Provide the (X, Y) coordinate of the cell's center where the given text is located.  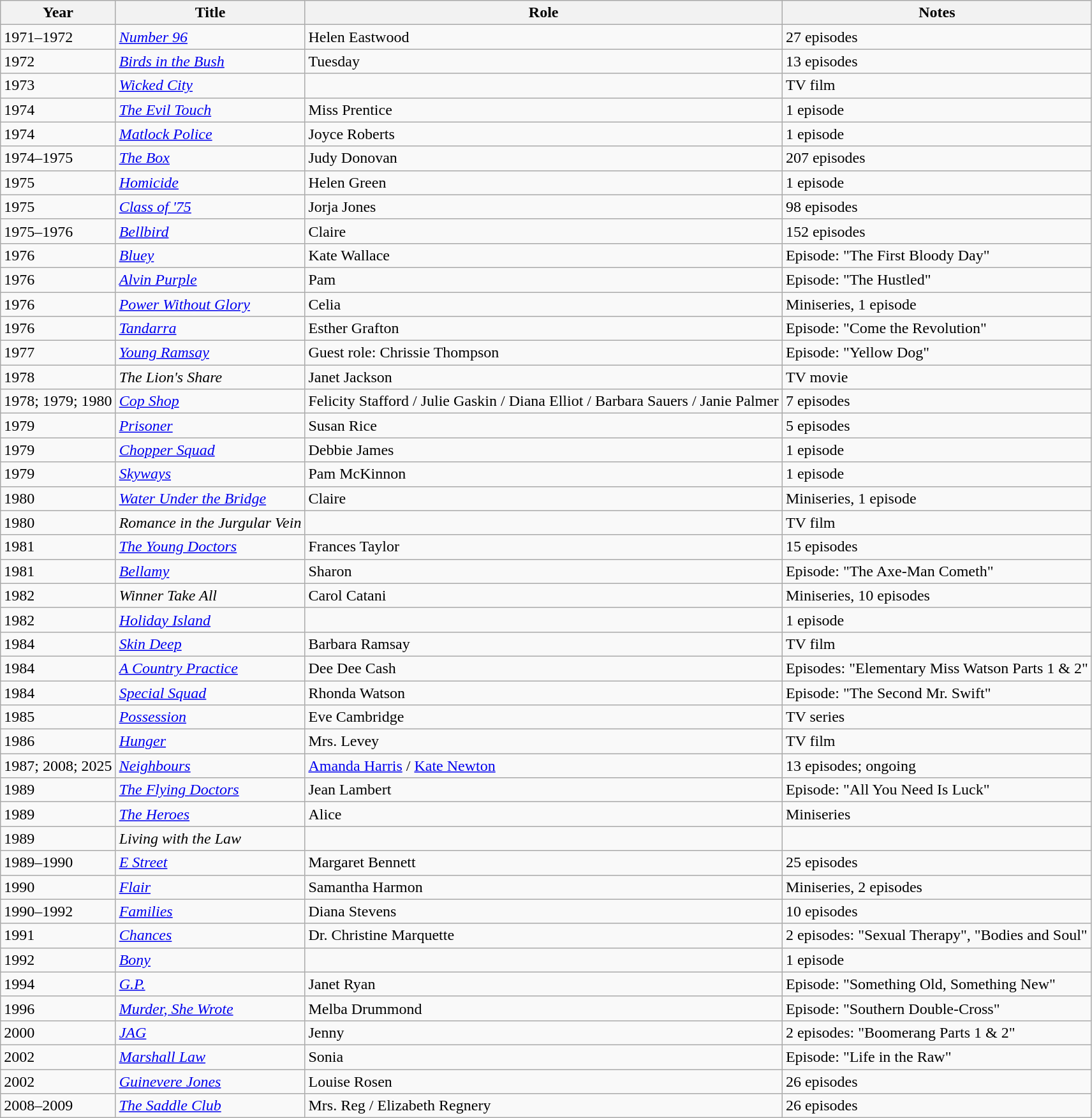
Matlock Police (210, 134)
JAG (210, 1032)
Janet Jackson (543, 377)
Jenny (543, 1032)
1974–1975 (58, 158)
1985 (58, 717)
TV movie (936, 377)
Episode: "Yellow Dog" (936, 353)
Debbie James (543, 450)
1973 (58, 86)
Miniseries, 10 episodes (936, 595)
2 episodes: "Boomerang Parts 1 & 2" (936, 1032)
Young Ramsay (210, 353)
A Country Practice (210, 668)
1987; 2008; 2025 (58, 766)
1971–1972 (58, 37)
Tandarra (210, 329)
Alice (543, 814)
98 episodes (936, 207)
Episode: "All You Need Is Luck" (936, 790)
152 episodes (936, 231)
Bellbird (210, 231)
Skyways (210, 474)
Janet Ryan (543, 984)
Esther Grafton (543, 329)
Wicked City (210, 86)
The Young Doctors (210, 547)
Miniseries (936, 814)
25 episodes (936, 863)
1989–1990 (58, 863)
The Lion's Share (210, 377)
Kate Wallace (543, 255)
Melba Drummond (543, 1008)
Year (58, 13)
Helen Green (543, 183)
Number 96 (210, 37)
Role (543, 13)
Bluey (210, 255)
1972 (58, 61)
Judy Donovan (543, 158)
Special Squad (210, 692)
Episodes: "Elementary Miss Watson Parts 1 & 2" (936, 668)
Helen Eastwood (543, 37)
1994 (58, 984)
1978; 1979; 1980 (58, 401)
Pam (543, 279)
Marshall Law (210, 1057)
1996 (58, 1008)
Bony (210, 960)
Episode: "The First Bloody Day" (936, 255)
Joyce Roberts (543, 134)
Winner Take All (210, 595)
1977 (58, 353)
207 episodes (936, 158)
Holiday Island (210, 620)
Carol Catani (543, 595)
Sonia (543, 1057)
13 episodes (936, 61)
Prisoner (210, 426)
Episode: "Something Old, Something New" (936, 984)
E Street (210, 863)
Notes (936, 13)
2000 (58, 1032)
7 episodes (936, 401)
Chopper Squad (210, 450)
Episode: "Life in the Raw" (936, 1057)
Chances (210, 935)
Barbara Ramsay (543, 644)
2008–2009 (58, 1106)
The Saddle Club (210, 1106)
27 episodes (936, 37)
Samantha Harmon (543, 887)
Episode: "The Second Mr. Swift" (936, 692)
Homicide (210, 183)
Hunger (210, 742)
1991 (58, 935)
The Box (210, 158)
Amanda Harris / Kate Newton (543, 766)
Susan Rice (543, 426)
Possession (210, 717)
15 episodes (936, 547)
1986 (58, 742)
G.P. (210, 984)
Power Without Glory (210, 304)
Bellamy (210, 571)
Louise Rosen (543, 1082)
10 episodes (936, 911)
Episode: "Come the Revolution" (936, 329)
Dee Dee Cash (543, 668)
The Evil Touch (210, 110)
The Heroes (210, 814)
Miniseries, 2 episodes (936, 887)
5 episodes (936, 426)
Living with the Law (210, 838)
Frances Taylor (543, 547)
Celia (543, 304)
Title (210, 13)
Tuesday (543, 61)
Diana Stevens (543, 911)
Families (210, 911)
Eve Cambridge (543, 717)
1990–1992 (58, 911)
Jean Lambert (543, 790)
Class of '75 (210, 207)
TV series (936, 717)
Murder, She Wrote (210, 1008)
Rhonda Watson (543, 692)
Cop Shop (210, 401)
Margaret Bennett (543, 863)
Skin Deep (210, 644)
Water Under the Bridge (210, 498)
Neighbours (210, 766)
1992 (58, 960)
Jorja Jones (543, 207)
13 episodes; ongoing (936, 766)
Pam McKinnon (543, 474)
2 episodes: "Sexual Therapy", "Bodies and Soul" (936, 935)
Episode: "Southern Double-Cross" (936, 1008)
Alvin Purple (210, 279)
The Flying Doctors (210, 790)
Mrs. Reg / Elizabeth Regnery (543, 1106)
Sharon (543, 571)
Episode: "The Axe-Man Cometh" (936, 571)
Flair (210, 887)
1975–1976 (58, 231)
1978 (58, 377)
Guinevere Jones (210, 1082)
Birds in the Bush (210, 61)
1990 (58, 887)
Romance in the Jurgular Vein (210, 523)
Mrs. Levey (543, 742)
Miss Prentice (543, 110)
Dr. Christine Marquette (543, 935)
Episode: "The Hustled" (936, 279)
Guest role: Chrissie Thompson (543, 353)
Felicity Stafford / Julie Gaskin / Diana Elliot / Barbara Sauers / Janie Palmer (543, 401)
